From the cell containing the given text, extract its center point as (x, y) coordinate. 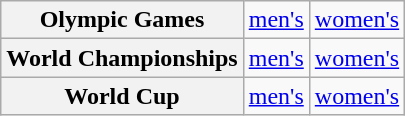
Olympic Games (122, 20)
World Cup (122, 96)
World Championships (122, 58)
